Identify which cell holds the provided text, then report its [x, y] central coordinate. 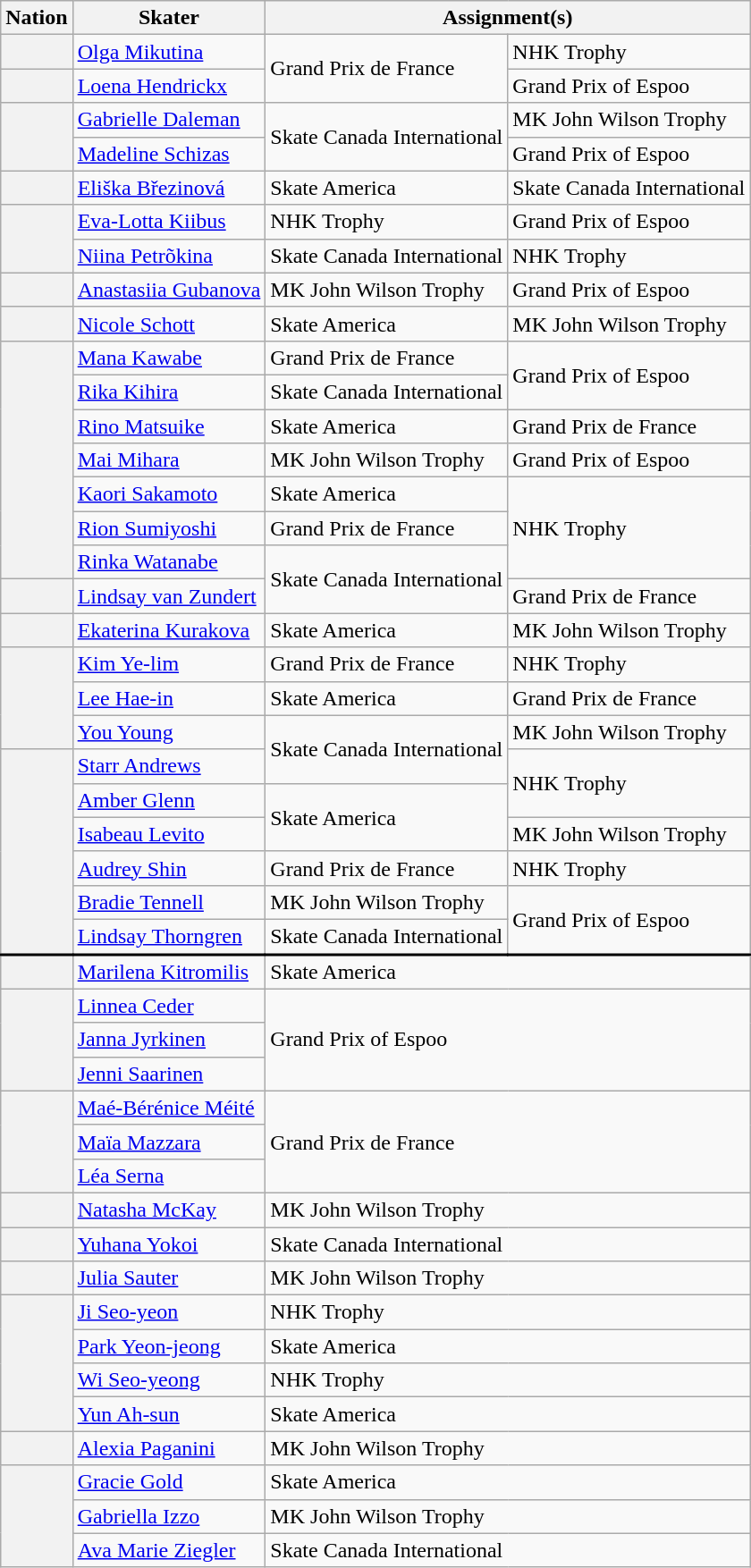
Olga Mikutina [169, 52]
Audrey Shin [169, 868]
Loena Hendrickx [169, 86]
Mana Kawabe [169, 358]
Eva-Lotta Kiibus [169, 222]
Maé-Bérénice Méité [169, 1108]
Niina Petrõkina [169, 256]
Rion Sumiyoshi [169, 528]
Natasha McKay [169, 1210]
Janna Jyrkinen [169, 1040]
Marilena Kitromilis [169, 971]
Rino Matsuike [169, 426]
Park Yeon-jeong [169, 1346]
Assignment(s) [508, 18]
Skater [169, 18]
Gracie Gold [169, 1482]
Lee Hae-in [169, 698]
Amber Glenn [169, 800]
Maïa Mazzara [169, 1142]
Linnea Ceder [169, 1006]
Anastasiia Gubanova [169, 290]
Mai Mihara [169, 460]
Starr Andrews [169, 766]
Ekaterina Kurakova [169, 630]
Yun Ah-sun [169, 1414]
Lindsay Thorngren [169, 937]
Isabeau Levito [169, 834]
Nation [37, 18]
Kaori Sakamoto [169, 494]
Gabriella Izzo [169, 1516]
Wi Seo-yeong [169, 1380]
Kim Ye-lim [169, 664]
Alexia Paganini [169, 1448]
You Young [169, 732]
Madeline Schizas [169, 154]
Julia Sauter [169, 1278]
Jenni Saarinen [169, 1074]
Nicole Schott [169, 324]
Eliška Březinová [169, 188]
Lindsay van Zundert [169, 596]
Rika Kihira [169, 392]
Bradie Tennell [169, 902]
Ji Seo-yeon [169, 1312]
Léa Serna [169, 1176]
Ava Marie Ziegler [169, 1550]
Gabrielle Daleman [169, 120]
Rinka Watanabe [169, 562]
Yuhana Yokoi [169, 1243]
